From the cell containing the given text, extract its center point as [x, y] coordinate. 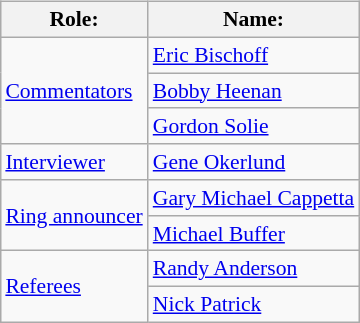
Interviewer [74, 162]
Randy Anderson [254, 269]
Gordon Solie [254, 126]
Referees [74, 286]
Bobby Heenan [254, 91]
Eric Bischoff [254, 55]
Michael Buffer [254, 233]
Role: [74, 20]
Ring announcer [74, 216]
Commentators [74, 90]
Gary Michael Cappetta [254, 198]
Name: [254, 20]
Gene Okerlund [254, 162]
Nick Patrick [254, 305]
